Find where the given text appears and provide that cell's center as [x, y] coordinate. 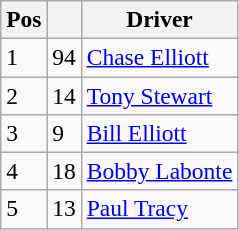
9 [64, 133]
18 [64, 171]
1 [24, 57]
Chase Elliott [159, 57]
Paul Tracy [159, 209]
Driver [159, 19]
Pos [24, 19]
Bill Elliott [159, 133]
4 [24, 171]
94 [64, 57]
Bobby Labonte [159, 171]
13 [64, 209]
3 [24, 133]
2 [24, 95]
14 [64, 95]
Tony Stewart [159, 95]
5 [24, 209]
